Extract the (X, Y) coordinate from the center of the cell holding the provided text.  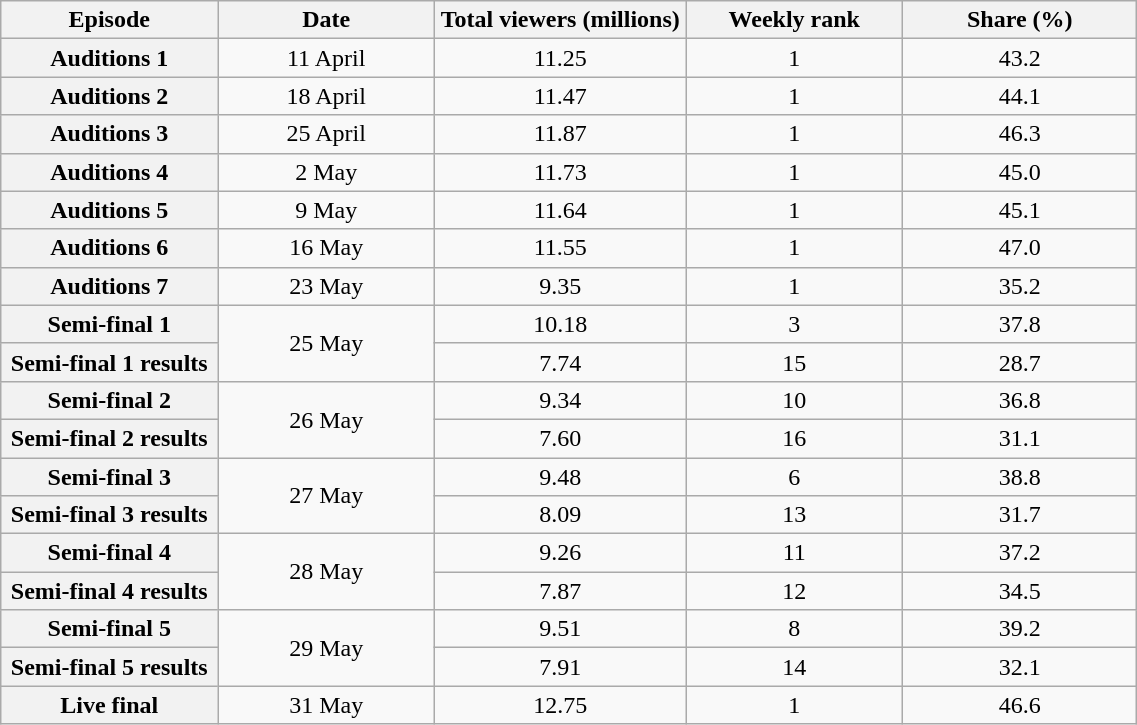
10.18 (560, 324)
7.74 (560, 362)
Live final (110, 705)
13 (794, 515)
11 (794, 553)
45.0 (1020, 172)
12 (794, 591)
Semi-final 1 (110, 324)
Auditions 5 (110, 210)
7.87 (560, 591)
9.51 (560, 629)
45.1 (1020, 210)
11.47 (560, 96)
9.34 (560, 400)
Semi-final 4 results (110, 591)
46.6 (1020, 705)
Semi-final 2 results (110, 438)
2 May (326, 172)
34.5 (1020, 591)
Semi-final 5 (110, 629)
36.8 (1020, 400)
27 May (326, 496)
16 (794, 438)
46.3 (1020, 134)
Auditions 4 (110, 172)
28 May (326, 572)
43.2 (1020, 58)
16 May (326, 248)
47.0 (1020, 248)
Semi-final 3 results (110, 515)
6 (794, 477)
9.35 (560, 286)
11 April (326, 58)
31.1 (1020, 438)
38.8 (1020, 477)
11.55 (560, 248)
10 (794, 400)
26 May (326, 419)
Share (%) (1020, 20)
Auditions 1 (110, 58)
28.7 (1020, 362)
9.26 (560, 553)
Episode (110, 20)
9.48 (560, 477)
12.75 (560, 705)
31 May (326, 705)
Semi-final 2 (110, 400)
25 May (326, 343)
Auditions 6 (110, 248)
Semi-final 4 (110, 553)
31.7 (1020, 515)
7.60 (560, 438)
15 (794, 362)
11.25 (560, 58)
44.1 (1020, 96)
11.73 (560, 172)
Auditions 3 (110, 134)
37.2 (1020, 553)
Semi-final 1 results (110, 362)
35.2 (1020, 286)
3 (794, 324)
Date (326, 20)
Auditions 2 (110, 96)
11.64 (560, 210)
32.1 (1020, 667)
11.87 (560, 134)
8.09 (560, 515)
Auditions 7 (110, 286)
Total viewers (millions) (560, 20)
39.2 (1020, 629)
25 April (326, 134)
Semi-final 3 (110, 477)
29 May (326, 648)
18 April (326, 96)
14 (794, 667)
8 (794, 629)
9 May (326, 210)
7.91 (560, 667)
37.8 (1020, 324)
Weekly rank (794, 20)
Semi-final 5 results (110, 667)
23 May (326, 286)
